For the text-containing cell, return its midpoint in (x, y) coordinate format. 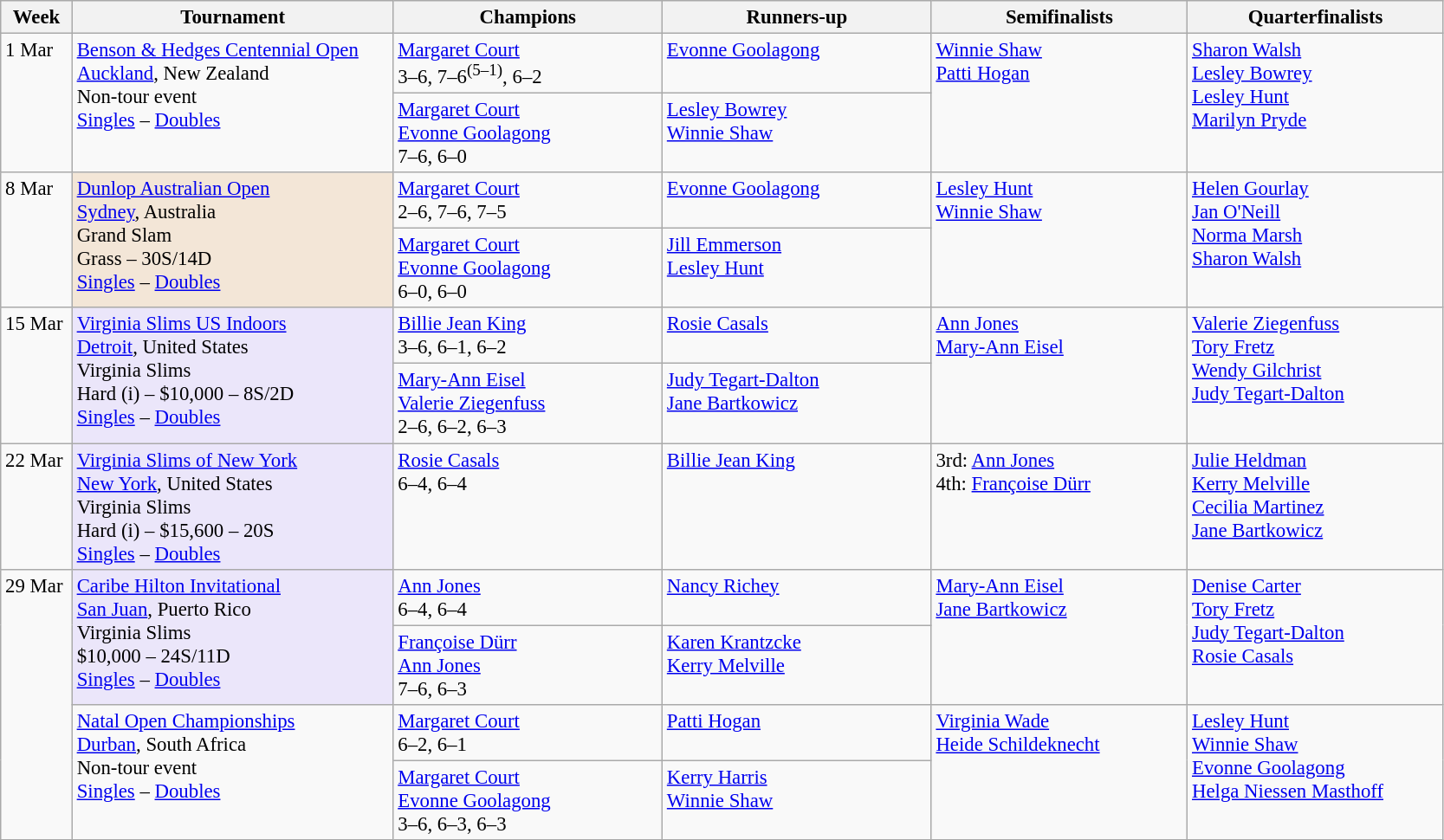
Tournament (232, 17)
Rosie Casals (797, 336)
Lesley Bowrey Winnie Shaw (797, 133)
Rosie Casals 6–4, 6–4 (528, 507)
Lesley Hunt Winnie Shaw Evonne Goolagong Helga Niessen Masthoff (1316, 772)
Caribe Hilton InvitationalSan Juan, Puerto RicoVirginia Slims$10,000 – 24S/11D Singles – Doubles (232, 636)
Week (36, 17)
Virginia Slims US IndoorsDetroit, United StatesVirginia SlimsHard (i) – $10,000 – 8S/2D Singles – Doubles (232, 376)
Sharon Walsh Lesley Bowrey Lesley Hunt Marilyn Pryde (1316, 104)
Kerry Harris Winnie Shaw (797, 800)
22 Mar (36, 507)
Margaret Court Evonne Goolagong6–0, 6–0 (528, 268)
Runners-up (797, 17)
Ann Jones 6–4, 6–4 (528, 598)
Margaret Court Evonne Goolagong3–6, 6–3, 6–3 (528, 800)
Jill Emmerson Lesley Hunt (797, 268)
Karen Krantzcke Kerry Melville (797, 665)
Judy Tegart-Dalton Jane Bartkowicz (797, 404)
Mary-Ann Eisel Valerie Ziegenfuss2–6, 6–2, 6–3 (528, 404)
Lesley Hunt Winnie Shaw (1059, 240)
Dunlop Australian OpenSydney, AustraliaGrand SlamGrass – 30S/14D Singles – Doubles (232, 240)
Benson & Hedges Centennial OpenAuckland, New ZealandNon-tour event Singles – Doubles (232, 104)
Margaret Court 3–6, 7–6(5–1), 6–2 (528, 64)
Billie Jean King (797, 507)
Nancy Richey (797, 598)
Quarterfinalists (1316, 17)
15 Mar (36, 376)
Virginia Wade Heide Schildeknecht (1059, 772)
Ann Jones Mary-Ann Eisel (1059, 376)
Denise Carter Tory Fretz Judy Tegart-Dalton Rosie Casals (1316, 636)
Valerie Ziegenfuss Tory Fretz Wendy Gilchrist Judy Tegart-Dalton (1316, 376)
Françoise Dürr Ann Jones7–6, 6–3 (528, 665)
Champions (528, 17)
Virginia Slims of New YorkNew York, United StatesVirginia SlimsHard (i) – $15,600 – 20S Singles – Doubles (232, 507)
Natal Open ChampionshipsDurban, South AfricaNon-tour event Singles – Doubles (232, 772)
Julie Heldman Kerry Melville Cecilia Martinez Jane Bartkowicz (1316, 507)
Winnie Shaw Patti Hogan (1059, 104)
8 Mar (36, 240)
Helen Gourlay Jan O'Neill Norma Marsh Sharon Walsh (1316, 240)
3rd: Ann Jones 4th: Françoise Dürr (1059, 507)
Margaret Court 2–6, 7–6, 7–5 (528, 201)
Billie Jean King 3–6, 6–1, 6–2 (528, 336)
Mary-Ann Eisel Jane Bartkowicz (1059, 636)
Patti Hogan (797, 733)
Semifinalists (1059, 17)
29 Mar (36, 704)
Margaret Court Evonne Goolagong7–6, 6–0 (528, 133)
1 Mar (36, 104)
Margaret Court 6–2, 6–1 (528, 733)
